Detect which cell encompasses the target text, then output its [x, y] center coordinate. 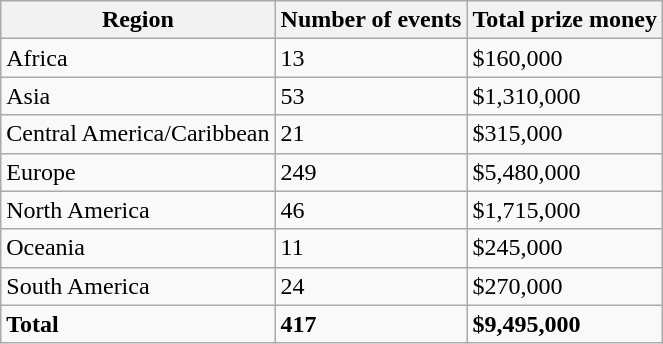
Total [138, 324]
Africa [138, 58]
46 [371, 210]
Oceania [138, 248]
Number of events [371, 20]
249 [371, 172]
South America [138, 286]
417 [371, 324]
Total prize money [564, 20]
$5,480,000 [564, 172]
$315,000 [564, 134]
$1,310,000 [564, 96]
13 [371, 58]
$245,000 [564, 248]
$9,495,000 [564, 324]
Europe [138, 172]
21 [371, 134]
Asia [138, 96]
$1,715,000 [564, 210]
$270,000 [564, 286]
24 [371, 286]
North America [138, 210]
Region [138, 20]
53 [371, 96]
11 [371, 248]
Central America/Caribbean [138, 134]
$160,000 [564, 58]
